Capture the cell that displays the provided text and extract its [X, Y] central coordinate. 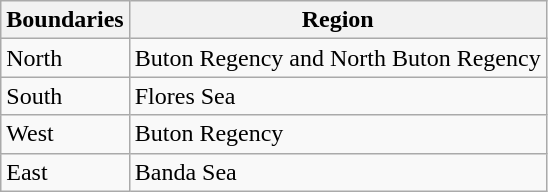
East [65, 172]
Banda Sea [338, 172]
South [65, 96]
Region [338, 20]
Buton Regency and North Buton Regency [338, 58]
Boundaries [65, 20]
Flores Sea [338, 96]
North [65, 58]
Buton Regency [338, 134]
West [65, 134]
